Determine the (x, y) coordinate at the center of the cell enclosing the given text.  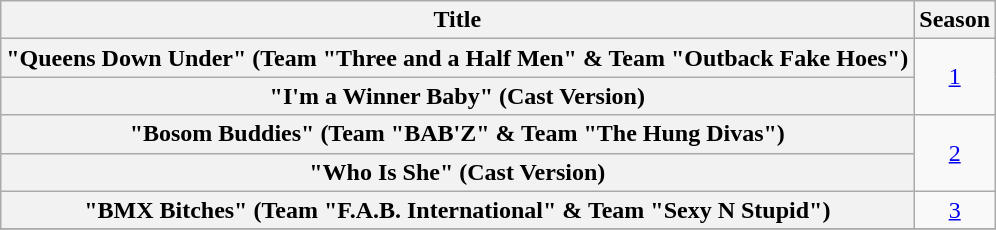
2 (955, 153)
"BMX Bitches" (Team "F.A.B. International" & Team "Sexy N Stupid") (458, 210)
3 (955, 210)
Season (955, 20)
"I'm a Winner Baby" (Cast Version) (458, 96)
1 (955, 77)
"Queens Down Under" (Team "Three and a Half Men" & Team "Outback Fake Hoes") (458, 58)
"Bosom Buddies" (Team "BAB'Z" & Team "The Hung Divas") (458, 134)
"Who Is She" (Cast Version) (458, 172)
Title (458, 20)
